Search for the cell housing the specified text and yield its (X, Y) center coordinate. 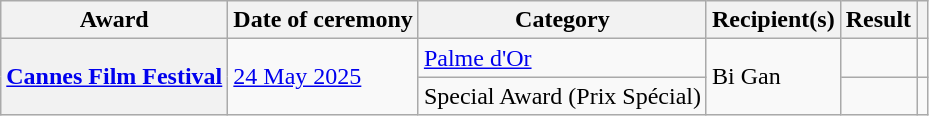
24 May 2025 (324, 77)
Cannes Film Festival (114, 77)
Palme d'Or (562, 58)
Result (878, 20)
Special Award (Prix Spécial) (562, 96)
Award (114, 20)
Category (562, 20)
Recipient(s) (773, 20)
Date of ceremony (324, 20)
Bi Gan (773, 77)
